Capture the cell that displays the provided text and extract its [x, y] central coordinate. 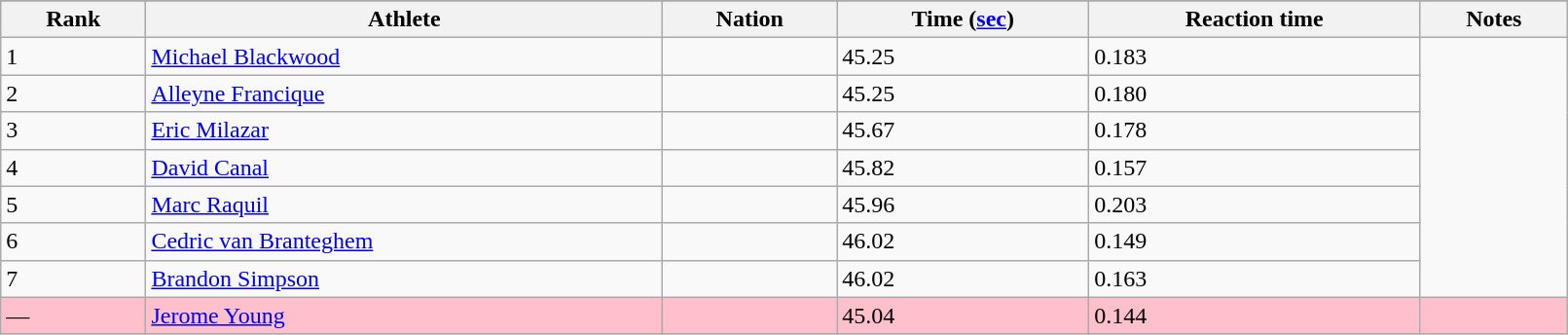
Athlete [405, 19]
0.183 [1255, 56]
0.157 [1255, 167]
0.178 [1255, 130]
Cedric van Branteghem [405, 242]
45.04 [964, 316]
45.96 [964, 205]
David Canal [405, 167]
0.180 [1255, 93]
1 [74, 56]
7 [74, 279]
45.67 [964, 130]
Jerome Young [405, 316]
Reaction time [1255, 19]
0.203 [1255, 205]
0.163 [1255, 279]
45.82 [964, 167]
Brandon Simpson [405, 279]
— [74, 316]
Marc Raquil [405, 205]
2 [74, 93]
Notes [1494, 19]
Rank [74, 19]
Time (sec) [964, 19]
Alleyne Francique [405, 93]
6 [74, 242]
Eric Milazar [405, 130]
5 [74, 205]
Nation [749, 19]
0.144 [1255, 316]
4 [74, 167]
3 [74, 130]
0.149 [1255, 242]
Michael Blackwood [405, 56]
